Provide the [x, y] coordinate of the cell's center where the given text is located.  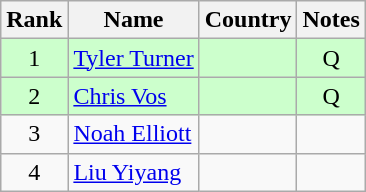
Rank [34, 20]
Name [134, 20]
Notes [331, 20]
4 [34, 172]
Noah Elliott [134, 134]
Country [248, 20]
Tyler Turner [134, 58]
Chris Vos [134, 96]
3 [34, 134]
1 [34, 58]
2 [34, 96]
Liu Yiyang [134, 172]
